Output the (X, Y) coordinate of the center of the cell containing the given text.  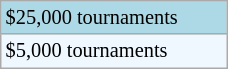
$25,000 tournaments (114, 17)
$5,000 tournaments (114, 51)
